Return (x, y) of the center of cell containing provided text 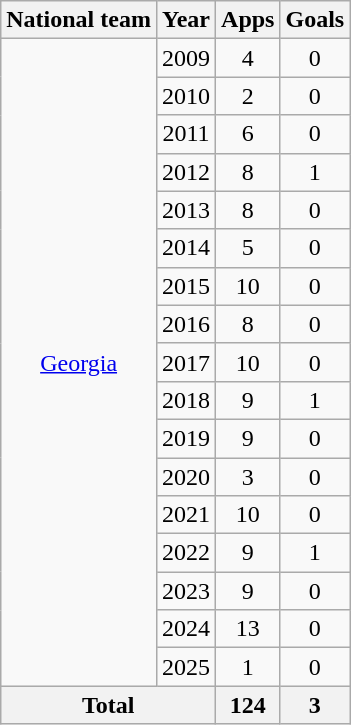
2010 (186, 96)
2009 (186, 58)
2019 (186, 438)
2022 (186, 553)
2020 (186, 477)
4 (248, 58)
124 (248, 705)
2016 (186, 324)
Goals (315, 20)
13 (248, 629)
2017 (186, 362)
Apps (248, 20)
6 (248, 134)
2012 (186, 172)
2024 (186, 629)
2025 (186, 667)
2013 (186, 210)
Total (108, 705)
2018 (186, 400)
2015 (186, 286)
2021 (186, 515)
2 (248, 96)
2014 (186, 248)
2023 (186, 591)
Year (186, 20)
National team (79, 20)
2011 (186, 134)
5 (248, 248)
Georgia (79, 362)
